Output the (x, y) coordinate of the center of the cell containing the given text.  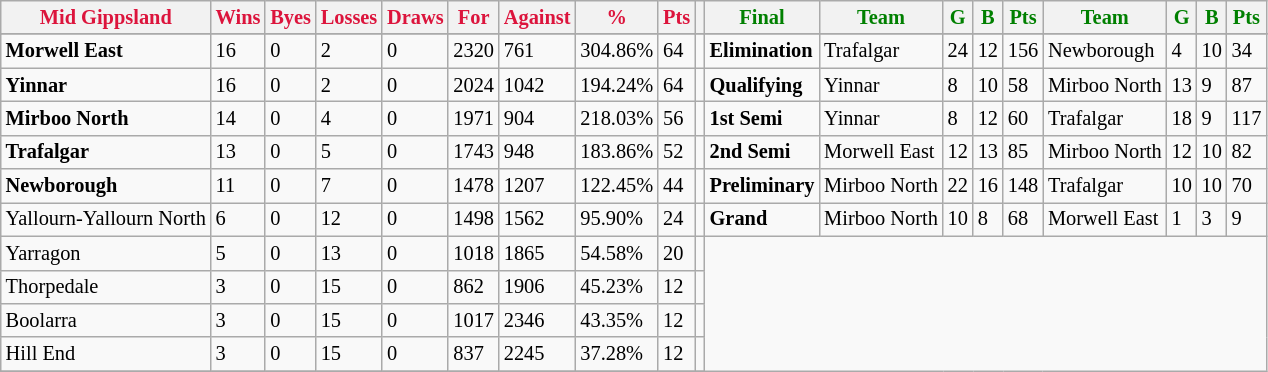
117 (1246, 118)
56 (676, 118)
58 (1023, 85)
183.86% (616, 152)
95.90% (616, 219)
Yarragon (106, 253)
7 (349, 186)
122.45% (616, 186)
52 (676, 152)
218.03% (616, 118)
1865 (538, 253)
2024 (473, 85)
862 (473, 287)
1743 (473, 152)
Elimination (762, 51)
Draws (415, 17)
37.28% (616, 354)
For (473, 17)
304.86% (616, 51)
Preliminary (762, 186)
761 (538, 51)
148 (1023, 186)
82 (1246, 152)
54.58% (616, 253)
14 (238, 118)
Losses (349, 17)
156 (1023, 51)
Final (762, 17)
1018 (473, 253)
Hill End (106, 354)
Thorpedale (106, 287)
837 (473, 354)
22 (958, 186)
20 (676, 253)
44 (676, 186)
Grand (762, 219)
1971 (473, 118)
11 (238, 186)
Against (538, 17)
2nd Semi (762, 152)
18 (1182, 118)
Wins (238, 17)
Qualifying (762, 85)
1207 (538, 186)
1st Semi (762, 118)
904 (538, 118)
1906 (538, 287)
948 (538, 152)
45.23% (616, 287)
70 (1246, 186)
1017 (473, 320)
85 (1023, 152)
60 (1023, 118)
2346 (538, 320)
2320 (473, 51)
1 (1182, 219)
2245 (538, 354)
1042 (538, 85)
194.24% (616, 85)
6 (238, 219)
68 (1023, 219)
Byes (290, 17)
Boolarra (106, 320)
1562 (538, 219)
87 (1246, 85)
Yallourn-Yallourn North (106, 219)
34 (1246, 51)
Mid Gippsland (106, 17)
1498 (473, 219)
43.35% (616, 320)
1478 (473, 186)
% (616, 17)
